Provide the [x, y] coordinate of the cell's center where the given text is located.  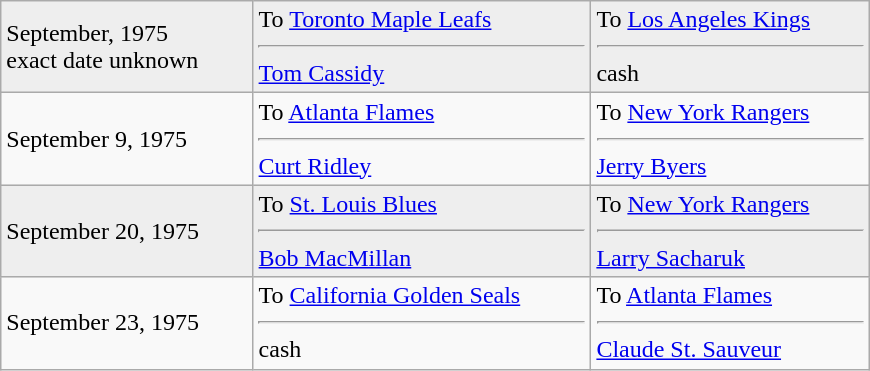
September, 1975exact date unknown [127, 47]
To Atlanta FlamesCurt Ridley [422, 139]
To New York RangersLarry Sacharuk [730, 231]
To California Golden Sealscash [422, 323]
To Los Angeles Kingscash [730, 47]
To New York RangersJerry Byers [730, 139]
September 9, 1975 [127, 139]
September 23, 1975 [127, 323]
To Atlanta FlamesClaude St. Sauveur [730, 323]
September 20, 1975 [127, 231]
To Toronto Maple LeafsTom Cassidy [422, 47]
To St. Louis BluesBob MacMillan [422, 231]
